Return the (X, Y) coordinate for the center point of the cell that contains the specified text.  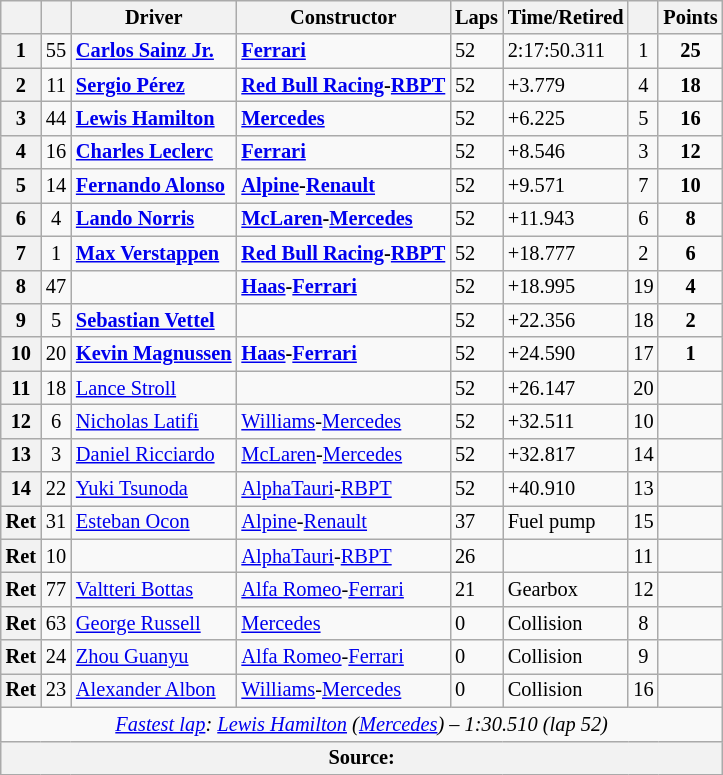
+26.147 (566, 388)
Driver (154, 17)
Points (690, 17)
+18.995 (566, 287)
+6.225 (566, 118)
Daniel Ricciardo (154, 455)
Time/Retired (566, 17)
22 (56, 489)
Max Verstappen (154, 253)
+24.590 (566, 354)
44 (56, 118)
Alexander Albon (154, 690)
Fernando Alonso (154, 186)
Sebastian Vettel (154, 320)
Laps (476, 17)
21 (476, 589)
+3.779 (566, 85)
19 (643, 287)
Kevin Magnussen (154, 354)
Constructor (343, 17)
Source: (362, 758)
Esteban Ocon (154, 522)
+22.356 (566, 320)
17 (643, 354)
Lance Stroll (154, 388)
2:17:50.311 (566, 51)
63 (56, 623)
Zhou Guanyu (154, 657)
+8.546 (566, 152)
+40.910 (566, 489)
+32.511 (566, 421)
Yuki Tsunoda (154, 489)
55 (56, 51)
Lando Norris (154, 219)
Carlos Sainz Jr. (154, 51)
+32.817 (566, 455)
Gearbox (566, 589)
31 (56, 522)
23 (56, 690)
Fuel pump (566, 522)
+18.777 (566, 253)
Charles Leclerc (154, 152)
Valtteri Bottas (154, 589)
26 (476, 556)
George Russell (154, 623)
47 (56, 287)
25 (690, 51)
+11.943 (566, 219)
24 (56, 657)
77 (56, 589)
Sergio Pérez (154, 85)
+9.571 (566, 186)
37 (476, 522)
Lewis Hamilton (154, 118)
15 (643, 522)
Fastest lap: Lewis Hamilton (Mercedes) – 1:30.510 (lap 52) (362, 724)
Nicholas Latifi (154, 421)
